Locate the cell with the specified text and output its (X, Y) center coordinate. 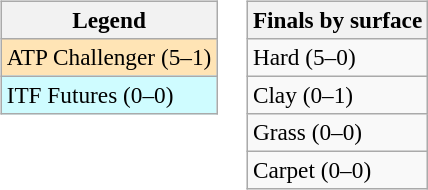
ATP Challenger (5–1) (108, 57)
Hard (5–0) (337, 57)
Legend (108, 20)
Carpet (0–0) (337, 171)
Clay (0–1) (337, 95)
Finals by surface (337, 20)
ITF Futures (0–0) (108, 95)
Grass (0–0) (337, 133)
